Detect which cell encompasses the target text, then output its (X, Y) center coordinate. 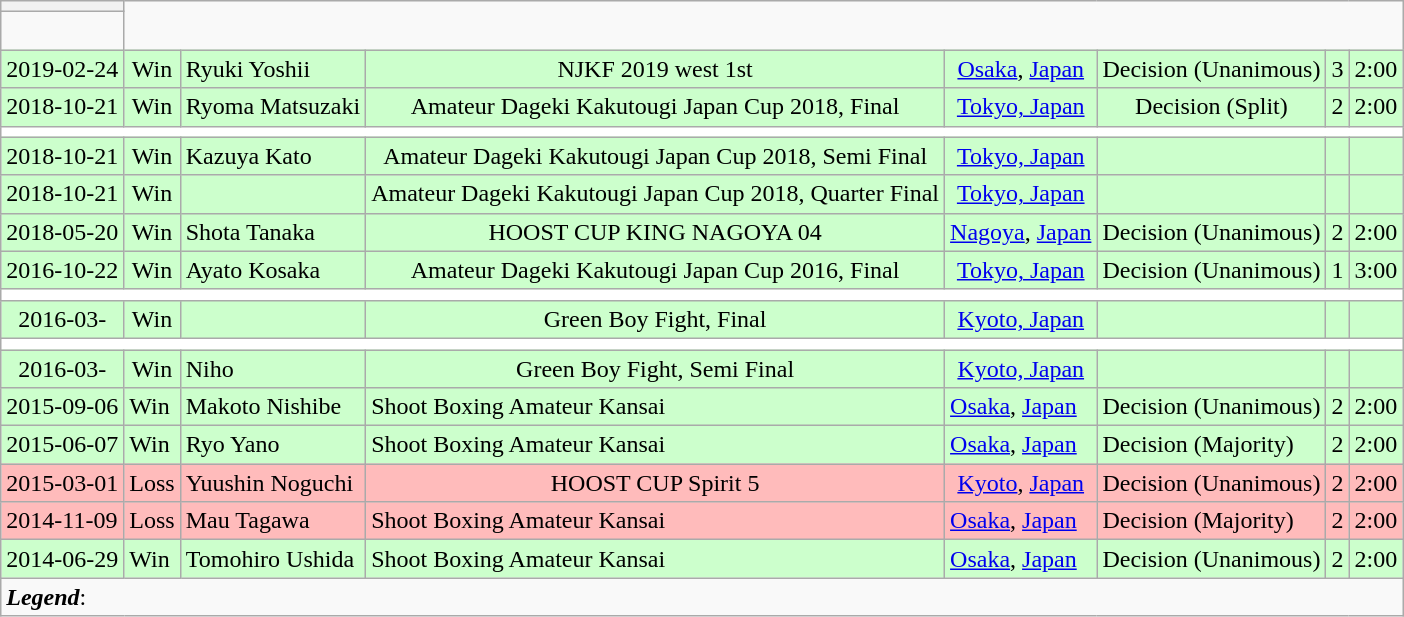
Legend: (702, 597)
Nagoya, Japan (1021, 232)
HOOST CUP KING NAGOYA 04 (656, 232)
3 (1338, 69)
Makoto Nishibe (272, 407)
2014-11-09 (62, 521)
2018-05-20 (62, 232)
Decision (Split) (1212, 107)
Tomohiro Ushida (272, 559)
1 (1338, 270)
Ryuki Yoshii (272, 69)
Amateur Dageki Kakutougi Japan Cup 2016, Final (656, 270)
Amateur Dageki Kakutougi Japan Cup 2018, Final (656, 107)
3:00 (1376, 270)
Yuushin Noguchi (272, 483)
Ryo Yano (272, 445)
Niho (272, 369)
Amateur Dageki Kakutougi Japan Cup 2018, Quarter Final (656, 194)
2019-02-24 (62, 69)
Amateur Dageki Kakutougi Japan Cup 2018, Semi Final (656, 156)
Ayato Kosaka (272, 270)
2015-06-07 (62, 445)
Ryoma Matsuzaki (272, 107)
Shota Tanaka (272, 232)
Green Boy Fight, Final (656, 319)
Green Boy Fight, Semi Final (656, 369)
2015-03-01 (62, 483)
Kazuya Kato (272, 156)
NJKF 2019 west 1st (656, 69)
Mau Tagawa (272, 521)
2014-06-29 (62, 559)
2016-10-22 (62, 270)
HOOST CUP Spirit 5 (656, 483)
2015-09-06 (62, 407)
